Locate the cell with the specified text and output its [x, y] center coordinate. 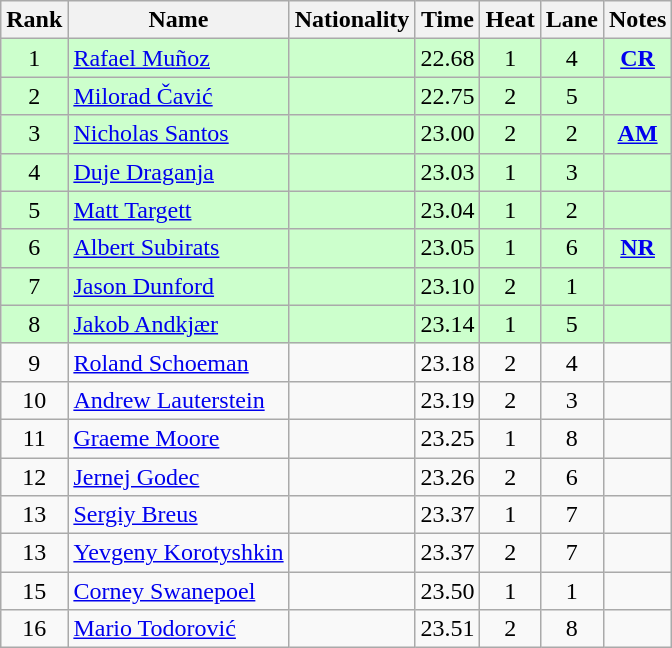
9 [34, 362]
Name [178, 20]
23.05 [448, 248]
Rafael Muñoz [178, 58]
23.14 [448, 324]
Andrew Lauterstein [178, 400]
Jernej Godec [178, 477]
Graeme Moore [178, 438]
15 [34, 591]
23.25 [448, 438]
Notes [637, 20]
Jakob Andkjær [178, 324]
23.26 [448, 477]
10 [34, 400]
Time [448, 20]
23.18 [448, 362]
22.75 [448, 96]
23.10 [448, 286]
Milorad Čavić [178, 96]
Roland Schoeman [178, 362]
Albert Subirats [178, 248]
CR [637, 58]
22.68 [448, 58]
Nicholas Santos [178, 134]
23.04 [448, 210]
23.50 [448, 591]
Mario Todorović [178, 629]
16 [34, 629]
23.51 [448, 629]
Jason Dunford [178, 286]
Rank [34, 20]
23.00 [448, 134]
Duje Draganja [178, 172]
Yevgeny Korotyshkin [178, 553]
Nationality [352, 20]
AM [637, 134]
12 [34, 477]
11 [34, 438]
23.19 [448, 400]
Matt Targett [178, 210]
23.03 [448, 172]
NR [637, 248]
Sergiy Breus [178, 515]
Corney Swanepoel [178, 591]
Heat [510, 20]
Lane [572, 20]
